Provide the [X, Y] coordinate of the cell's center where the given text is located.  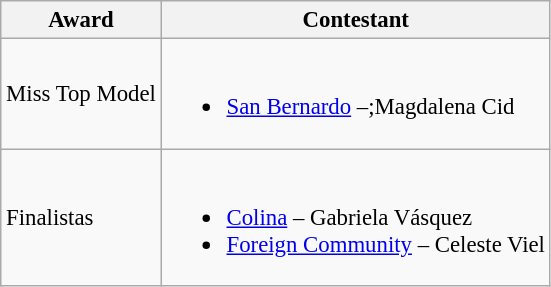
Finalistas [81, 218]
Miss Top Model [81, 94]
Contestant [356, 20]
Award [81, 20]
San Bernardo –;Magdalena Cid [356, 94]
Colina – Gabriela VásquezForeign Community – Celeste Viel [356, 218]
